Extract the (x, y) coordinate from the center of the cell holding the provided text.  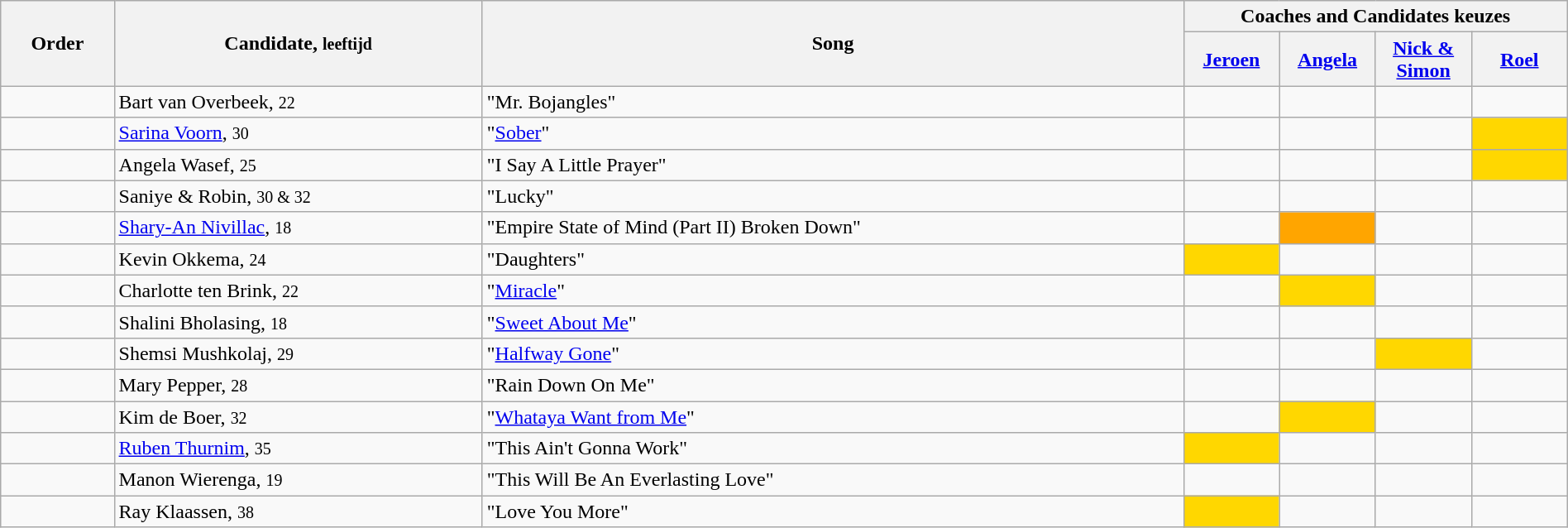
"Empire State of Mind (Part II) Broken Down" (833, 228)
"Lucky" (833, 196)
"Daughters" (833, 259)
Charlotte ten Brink, 22 (298, 290)
Coaches and Candidates keuzes (1375, 17)
"This Ain't Gonna Work" (833, 449)
Kevin Okkema, 24 (298, 259)
"This Will Be An Everlasting Love" (833, 480)
Kim de Boer, 32 (298, 416)
"I Say A Little Prayer" (833, 165)
Ray Klaassen, 38 (298, 511)
Manon Wierenga, 19 (298, 480)
"Miracle" (833, 290)
Order (58, 43)
"Whataya Want from Me" (833, 416)
Sarina Voorn, 30 (298, 133)
Bart van Overbeek, 22 (298, 102)
Angela (1327, 60)
"Love You More" (833, 511)
"Sober" (833, 133)
"Halfway Gone" (833, 353)
"Mr. Bojangles" (833, 102)
Mary Pepper, 28 (298, 385)
"Rain Down On Me" (833, 385)
Angela Wasef, 25 (298, 165)
Saniye & Robin, 30 & 32 (298, 196)
Shemsi Mushkolaj, 29 (298, 353)
Ruben Thurnim, 35 (298, 449)
"Sweet About Me" (833, 322)
Song (833, 43)
Shalini Bholasing, 18 (298, 322)
Jeroen (1231, 60)
Nick & Simon (1423, 60)
Shary-An Nivillac, 18 (298, 228)
Candidate, leeftijd (298, 43)
Roel (1519, 60)
